Pinpoint the cell where the given text exists, returning its [x, y] midpoint coordinate. 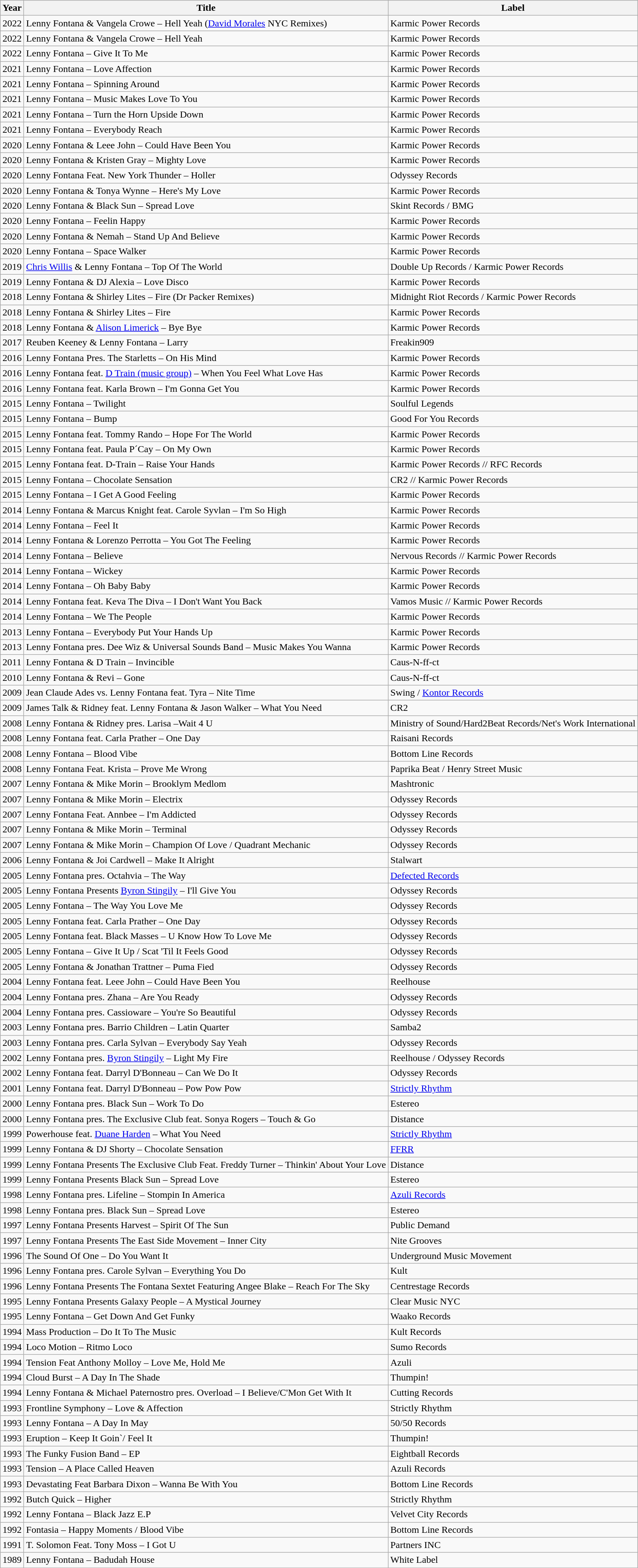
Lenny Fontana – Twilight [206, 403]
2006 [12, 860]
Lenny Fontana – Give It Up / Scat 'Til It Feels Good [206, 952]
Fontasia – Happy Moments / Blood Vibe [206, 1530]
1989 [12, 1560]
2010 [12, 678]
Lenny Fontana – Feelin Happy [206, 221]
2001 [12, 1088]
Lenny Fontana – Everybody Put Your Hands Up [206, 632]
James Talk & Ridney feat. Lenny Fontana & Jason Walker – What You Need [206, 708]
Lenny Fontana – We The People [206, 616]
Lenny Fontana – Love Affection [206, 69]
Jean Claude Ades vs. Lenny Fontana feat. Tyra – Nite Time [206, 693]
Midnight Riot Records / Karmic Power Records [513, 297]
Tension Feat Anthony Molloy – Love Me, Hold Me [206, 1362]
Soulful Legends [513, 403]
Frontline Symphony – Love & Affection [206, 1408]
Lenny Fontana Feat. Annbee – I'm Addicted [206, 814]
Lenny Fontana pres. Carla Sylvan – Everybody Say Yeah [206, 1043]
Title [206, 8]
Lenny Fontana – Blood Vibe [206, 754]
Vamos Music // Karmic Power Records [513, 601]
Lenny Fontana & DJ Shorty – Chocolate Sensation [206, 1149]
Lenny Fontana Feat. New York Thunder – Holler [206, 175]
50/50 Records [513, 1423]
Lenny Fontana & Vangela Crowe – Hell Yeah [206, 38]
Lenny Fontana – Music Makes Love To You [206, 99]
Lenny Fontana & Vangela Crowe – Hell Yeah (David Morales NYC Remixes) [206, 23]
Mashtronic [513, 784]
Loco Motion – Ritmo Loco [206, 1347]
Raisani Records [513, 738]
Lenny Fontana pres. The Exclusive Club feat. Sonya Rogers – Touch & Go [206, 1119]
Lenny Fontana feat. D-Train – Raise Your Hands [206, 465]
Lenny Fontana pres. Carole Sylvan – Everything You Do [206, 1271]
Lenny Fontana & Tonya Wynne – Here's My Love [206, 191]
Lenny Fontana pres. Lifeline – Stompin In America [206, 1195]
Lenny Fontana & Revi – Gone [206, 678]
Underground Music Movement [513, 1256]
Lenny Fontana & Leee John – Could Have Been You [206, 145]
Lenny Fontana – I Get A Good Feeling [206, 495]
Lenny Fontana & Ridney pres. Larisa –Wait 4 U [206, 723]
Lenny Fontana & Shirley Lites – Fire [206, 312]
Lenny Fontana & Black Sun – Spread Love [206, 206]
Lenny Fontana & Alison Limerick – Bye Bye [206, 327]
Good For You Records [513, 419]
Centrestage Records [513, 1286]
Sumo Records [513, 1347]
Partners INC [513, 1545]
Lenny Fontana Presents Byron Stingily – I'll Give You [206, 890]
Freakin909 [513, 343]
Double Up Records / Karmic Power Records [513, 267]
Lenny Fontana feat. Keva The Diva – I Don't Want You Back [206, 601]
CR2 [513, 708]
Cloud Burst – A Day In The Shade [206, 1377]
Kult Records [513, 1332]
Lenny Fontana – Feel It [206, 525]
Cutting Records [513, 1392]
Lenny Fontana & Nemah – Stand Up And Believe [206, 236]
Butch Quick – Higher [206, 1499]
Lenny Fontana pres. Byron Stingily – Light My Fire [206, 1058]
Powerhouse feat. Duane Harden – What You Need [206, 1134]
Lenny Fontana pres. Dee Wiz & Universal Sounds Band – Music Makes You Wanna [206, 647]
Eightball Records [513, 1454]
Lenny Fontana – Oh Baby Baby [206, 586]
Lenny Fontana & DJ Alexia – Love Disco [206, 282]
Nite Grooves [513, 1241]
Lenny Fontana Presents The East Side Movement – Inner City [206, 1241]
2017 [12, 343]
Lenny Fontana & D Train – Invincible [206, 662]
Defected Records [513, 875]
Nervous Records // Karmic Power Records [513, 556]
Kult [513, 1271]
Lenny Fontana – Chocolate Sensation [206, 480]
Lenny Fontana – Space Walker [206, 251]
Lenny Fontana feat. D Train (music group) – When You Feel What Love Has [206, 373]
CR2 // Karmic Power Records [513, 480]
Lenny Fontana pres. Barrio Children – Latin Quarter [206, 1027]
Lenny Fontana – Everybody Reach [206, 130]
Lenny Fontana Presents Galaxy People – A Mystical Journey [206, 1301]
Lenny Fontana Feat. Krista – Prove Me Wrong [206, 769]
Skint Records / BMG [513, 206]
T. Solomon Feat. Tony Moss – I Got U [206, 1545]
Lenny Fontana & Michael Paternostro pres. Overload – I Believe/C'Mon Get With It [206, 1392]
Lenny Fontana & Lorenzo Perrotta – You Got The Feeling [206, 541]
The Sound Of One – Do You Want It [206, 1256]
The Funky Fusion Band – EP [206, 1454]
Clear Music NYC [513, 1301]
Lenny Fontana – Badudah House [206, 1560]
Samba2 [513, 1027]
FFRR [513, 1149]
Chris Willis & Lenny Fontana – Top Of The World [206, 267]
Lenny Fontana Presents The Fontana Sextet Featuring Angee Blake – Reach For The Sky [206, 1286]
1991 [12, 1545]
Ministry of Sound/Hard2Beat Records/Net's Work International [513, 723]
Azuli [513, 1362]
Lenny Fontana feat. Paula P´Cay – On My Own [206, 449]
Label [513, 8]
Lenny Fontana feat. Leee John – Could Have Been You [206, 982]
White Label [513, 1560]
Lenny Fontana feat. Karla Brown – I'm Gonna Get You [206, 388]
Lenny Fontana Presents Black Sun – Spread Love [206, 1180]
Lenny Fontana feat. Tommy Rando – Hope For The World [206, 434]
Lenny Fontana – Bump [206, 419]
Lenny Fontana & Jonathan Trattner – Puma Fied [206, 967]
Lenny Fontana pres. Octahvia – The Way [206, 875]
Lenny Fontana pres. Black Sun – Work To Do [206, 1103]
Mass Production – Do It To The Music [206, 1332]
Lenny Fontana & Kristen Gray – Mighty Love [206, 160]
Lenny Fontana – Believe [206, 556]
Lenny Fontana – The Way You Love Me [206, 906]
Lenny Fontana & Mike Morin – Brooklym Medlom [206, 784]
Tension – A Place Called Heaven [206, 1469]
Lenny Fontana Pres. The Starletts – On His Mind [206, 358]
Lenny Fontana pres. Black Sun – Spread Love [206, 1210]
Lenny Fontana – A Day In May [206, 1423]
Lenny Fontana & Shirley Lites – Fire (Dr Packer Remixes) [206, 297]
Swing / Kontor Records [513, 693]
Year [12, 8]
Lenny Fontana – Spinning Around [206, 84]
Lenny Fontana – Wickey [206, 571]
Paprika Beat / Henry Street Music [513, 769]
Lenny Fontana pres. Zhana – Are You Ready [206, 997]
Lenny Fontana & Marcus Knight feat. Carole Syvlan – I'm So High [206, 510]
Lenny Fontana & Mike Morin – Electrix [206, 799]
Lenny Fontana – Get Down And Get Funky [206, 1317]
Lenny Fontana & Joi Cardwell – Make It Alright [206, 860]
Lenny Fontana – Black Jazz E.P [206, 1514]
Karmic Power Records // RFC Records [513, 465]
Devastating Feat Barbara Dixon – Wanna Be With You [206, 1484]
Reelhouse / Odyssey Records [513, 1058]
Waako Records [513, 1317]
Lenny Fontana & Mike Morin – Champion Of Love / Quadrant Mechanic [206, 845]
Lenny Fontana pres. Cassioware – You're So Beautiful [206, 1012]
Lenny Fontana feat. Darryl D'Bonneau – Pow Pow Pow [206, 1088]
Velvet City Records [513, 1514]
2011 [12, 662]
Lenny Fontana Presents The Exclusive Club Feat. Freddy Turner – Thinkin' About Your Love [206, 1165]
Eruption – Keep It Goin`/ Feel It [206, 1438]
Lenny Fontana – Turn the Horn Upside Down [206, 114]
Reelhouse [513, 982]
Lenny Fontana Presents Harvest – Spirit Of The Sun [206, 1225]
Lenny Fontana feat. Black Masses – U Know How To Love Me [206, 936]
Lenny Fontana – Give It To Me [206, 54]
Lenny Fontana & Mike Morin – Terminal [206, 830]
Reuben Keeney & Lenny Fontana – Larry [206, 343]
Lenny Fontana feat. Darryl D'Bonneau – Can We Do It [206, 1073]
Stalwart [513, 860]
Public Demand [513, 1225]
